Locate the cell with the specified text and output its (x, y) center coordinate. 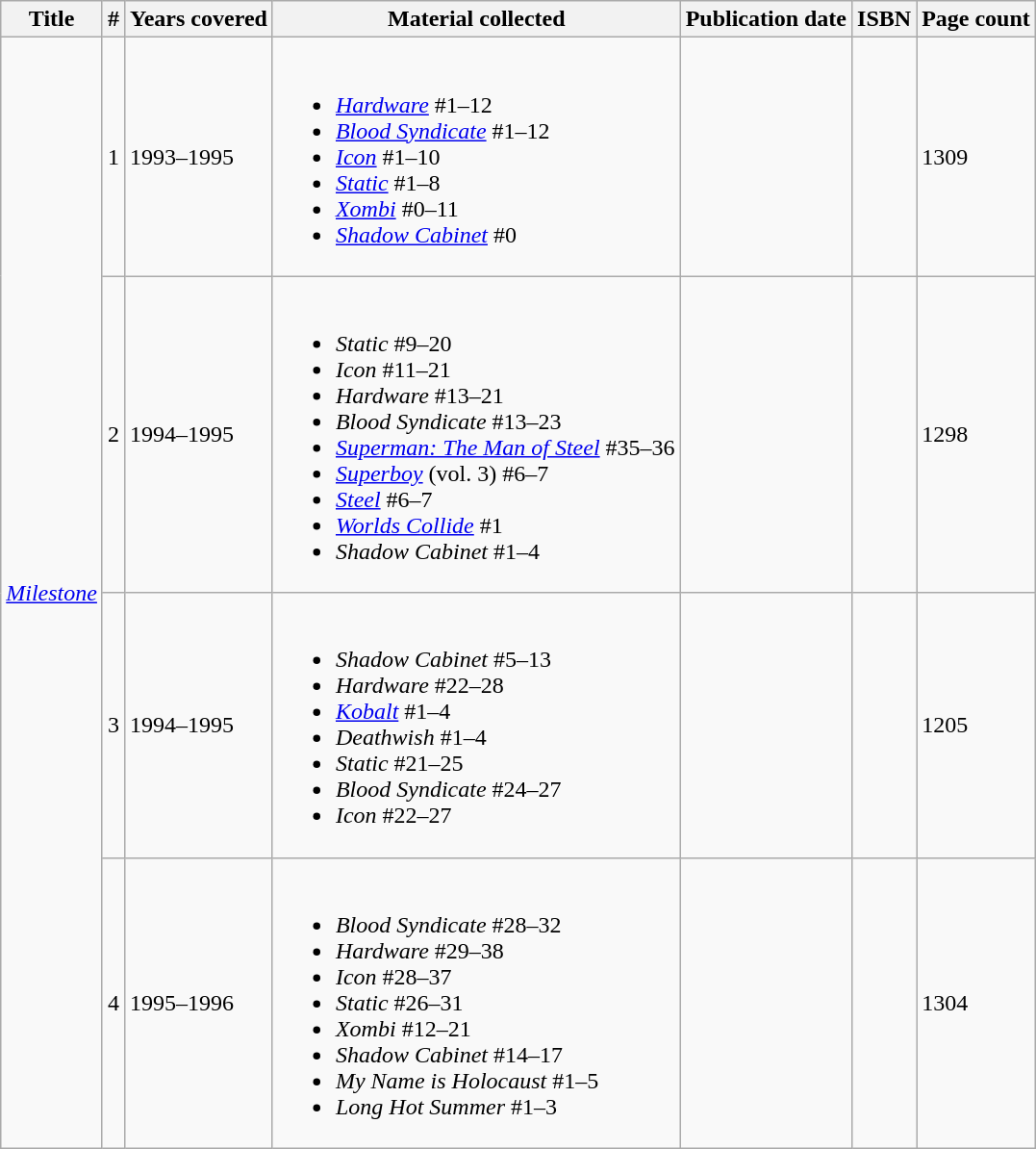
Page count (976, 19)
1298 (976, 435)
Title (52, 19)
1205 (976, 726)
Publication date (766, 19)
Material collected (476, 19)
1993–1995 (199, 157)
Years covered (199, 19)
# (114, 19)
Milestone (52, 593)
Blood Syndicate #28–32Hardware #29–38Icon #28–37Static #26–31Xombi #12–21Shadow Cabinet #14–17My Name is Holocaust #1–5Long Hot Summer #1–3 (476, 1003)
1304 (976, 1003)
1309 (976, 157)
1 (114, 157)
Shadow Cabinet #5–13Hardware #22–28Kobalt #1–4Deathwish #1–4Static #21–25Blood Syndicate #24–27Icon #22–27 (476, 726)
1995–1996 (199, 1003)
3 (114, 726)
4 (114, 1003)
2 (114, 435)
ISBN (885, 19)
Hardware #1–12Blood Syndicate #1–12Icon #1–10Static #1–8Xombi #0–11Shadow Cabinet #0 (476, 157)
